Identify which cell holds the provided text, then report its [x, y] central coordinate. 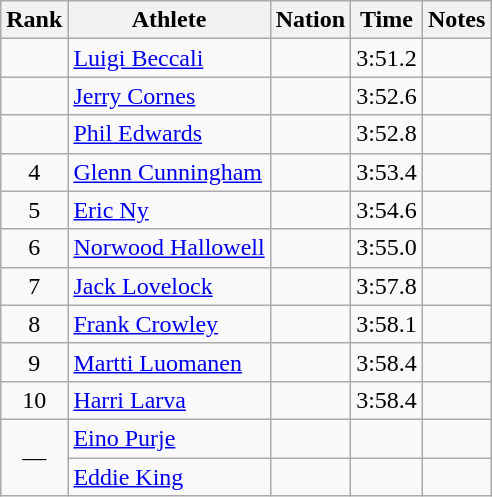
Jack Lovelock [169, 286]
Luigi Beccali [169, 58]
Harri Larva [169, 400]
Frank Crowley [169, 324]
Eric Ny [169, 210]
3:57.8 [387, 286]
Eino Purje [169, 438]
6 [34, 248]
— [34, 457]
3:54.6 [387, 210]
Time [387, 20]
3:53.4 [387, 172]
3:52.6 [387, 96]
3:58.1 [387, 324]
3:51.2 [387, 58]
Norwood Hallowell [169, 248]
7 [34, 286]
4 [34, 172]
Jerry Cornes [169, 96]
Martti Luomanen [169, 362]
3:52.8 [387, 134]
Notes [456, 20]
Rank [34, 20]
5 [34, 210]
3:55.0 [387, 248]
10 [34, 400]
Glenn Cunningham [169, 172]
9 [34, 362]
Phil Edwards [169, 134]
8 [34, 324]
Athlete [169, 20]
Eddie King [169, 477]
Nation [310, 20]
